For the text-containing cell, return its midpoint in (X, Y) coordinate format. 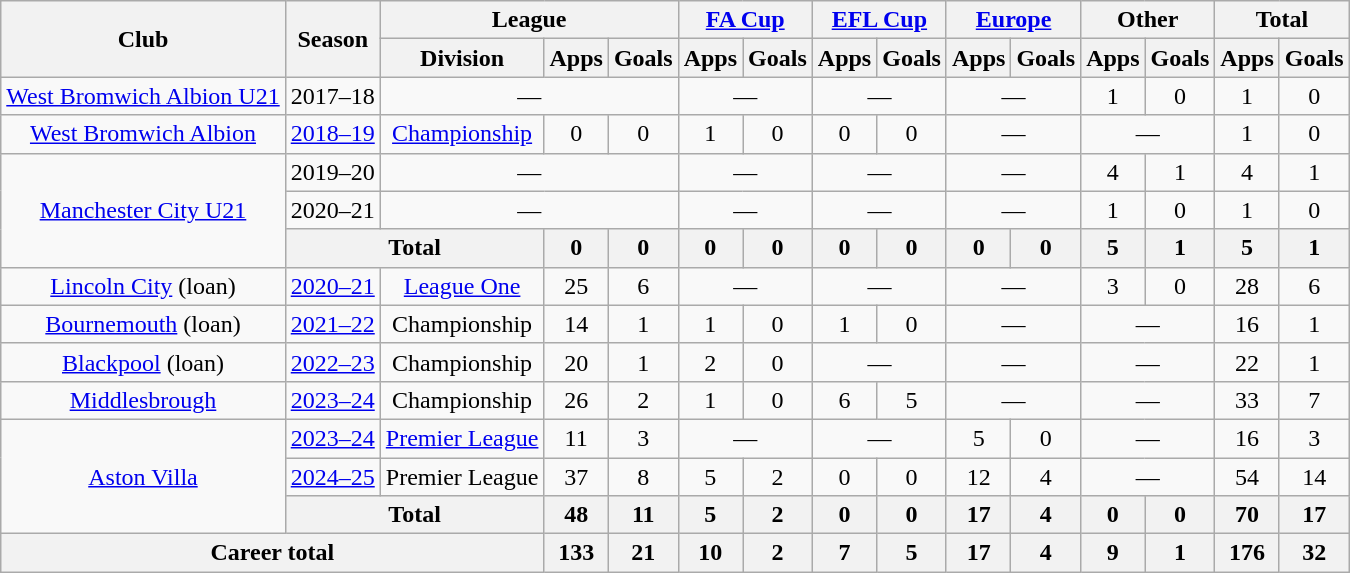
176 (1247, 553)
Other (1148, 20)
League (529, 20)
League One (462, 286)
Manchester City U21 (143, 210)
Europe (1013, 20)
133 (576, 553)
Career total (272, 553)
21 (643, 553)
Lincoln City (loan) (143, 286)
70 (1247, 515)
48 (576, 515)
Blackpool (loan) (143, 362)
20 (576, 362)
22 (1247, 362)
Club (143, 39)
8 (643, 477)
Season (332, 39)
37 (576, 477)
32 (1314, 553)
9 (1113, 553)
Aston Villa (143, 476)
2018–19 (332, 134)
2019–20 (332, 172)
West Bromwich Albion U21 (143, 96)
West Bromwich Albion (143, 134)
2017–18 (332, 96)
12 (978, 477)
Division (462, 58)
EFL Cup (879, 20)
Middlesbrough (143, 400)
33 (1247, 400)
54 (1247, 477)
25 (576, 286)
FA Cup (745, 20)
28 (1247, 286)
2024–25 (332, 477)
2022–23 (332, 362)
2021–22 (332, 324)
Bournemouth (loan) (143, 324)
26 (576, 400)
10 (710, 553)
